Identify which cell holds the provided text, then report its [X, Y] central coordinate. 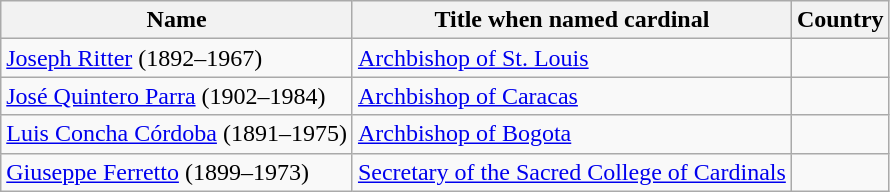
Secretary of the Sacred College of Cardinals [572, 172]
Archbishop of Caracas [572, 96]
Joseph Ritter (1892–1967) [177, 58]
Giuseppe Ferretto (1899–1973) [177, 172]
Archbishop of St. Louis [572, 58]
Country [840, 20]
Archbishop of Bogota [572, 134]
Luis Concha Córdoba (1891–1975) [177, 134]
José Quintero Parra (1902–1984) [177, 96]
Name [177, 20]
Title when named cardinal [572, 20]
